For the text-containing cell, return its midpoint in [x, y] coordinate format. 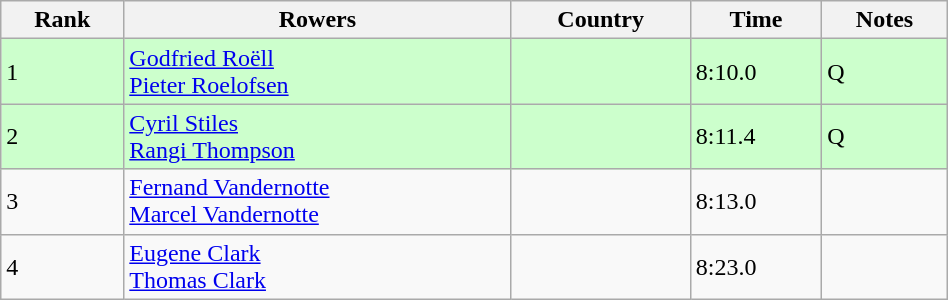
Godfried RoëllPieter Roelofsen [318, 72]
Cyril StilesRangi Thompson [318, 136]
2 [62, 136]
8:11.4 [756, 136]
Rank [62, 20]
Eugene ClarkThomas Clark [318, 266]
Time [756, 20]
Country [600, 20]
Fernand VandernotteMarcel Vandernotte [318, 202]
3 [62, 202]
8:13.0 [756, 202]
Rowers [318, 20]
Notes [884, 20]
4 [62, 266]
1 [62, 72]
8:10.0 [756, 72]
8:23.0 [756, 266]
